Extract the [x, y] coordinate from the center of the cell holding the provided text.  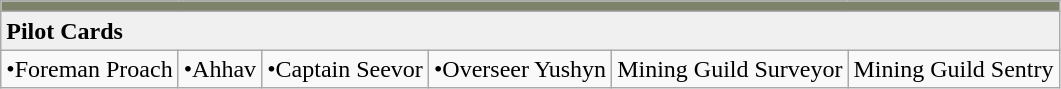
Pilot Cards [530, 31]
•Ahhav [220, 69]
Mining Guild Sentry [954, 69]
Mining Guild Surveyor [730, 69]
•Captain Seevor [346, 69]
•Overseer Yushyn [520, 69]
•Foreman Proach [90, 69]
